From the cell containing the given text, extract its center point as (X, Y) coordinate. 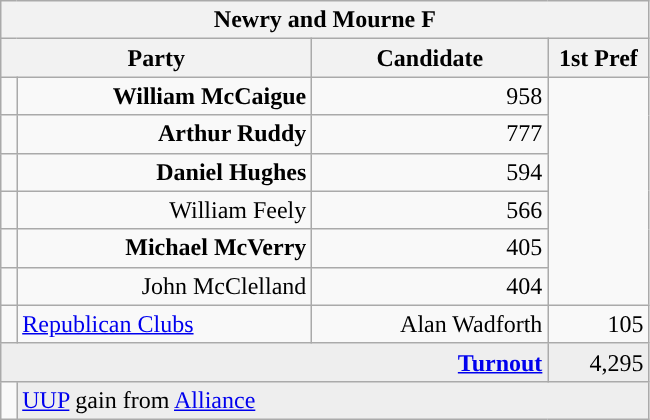
566 (430, 210)
Daniel Hughes (164, 172)
404 (430, 286)
Republican Clubs (164, 324)
Arthur Ruddy (164, 134)
Candidate (430, 58)
William McCaigue (164, 96)
777 (430, 134)
John McClelland (164, 286)
William Feely (164, 210)
Newry and Mourne F (325, 20)
Michael McVerry (164, 248)
Party (156, 58)
4,295 (598, 362)
UUP gain from Alliance (333, 400)
405 (430, 248)
105 (598, 324)
1st Pref (598, 58)
594 (430, 172)
Alan Wadforth (430, 324)
958 (430, 96)
Turnout (274, 362)
